Identify which cell holds the provided text, then report its [x, y] central coordinate. 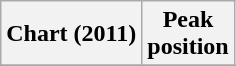
Peakposition [188, 34]
Chart (2011) [72, 34]
